Identify which cell holds the provided text, then report its [x, y] central coordinate. 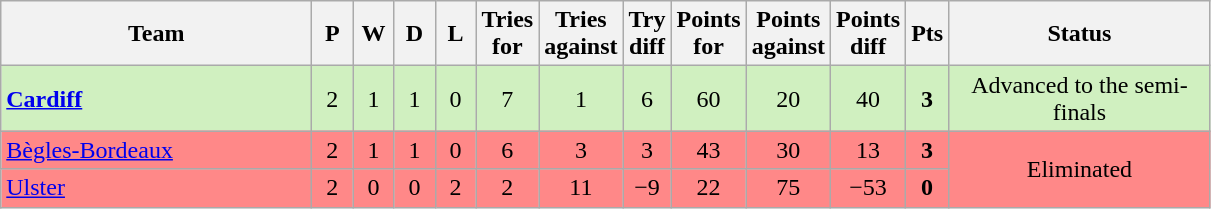
Points against [788, 34]
20 [788, 98]
13 [868, 150]
Ulster [156, 188]
11 [581, 188]
−53 [868, 188]
40 [868, 98]
−9 [647, 188]
30 [788, 150]
Bègles-Bordeaux [156, 150]
D [414, 34]
Status [1080, 34]
Team [156, 34]
Pts [928, 34]
L [456, 34]
P [332, 34]
43 [708, 150]
Tries for [508, 34]
Points for [708, 34]
Eliminated [1080, 169]
75 [788, 188]
Advanced to the semi-finals [1080, 98]
22 [708, 188]
Cardiff [156, 98]
Tries against [581, 34]
Try diff [647, 34]
7 [508, 98]
60 [708, 98]
Points diff [868, 34]
W [374, 34]
